From the cell containing the given text, extract its center point as (X, Y) coordinate. 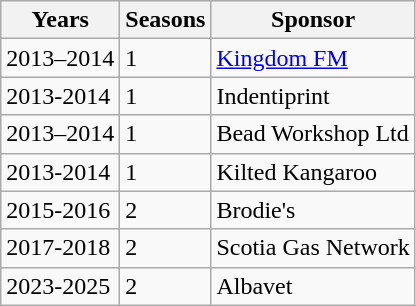
2015-2016 (60, 210)
Albavet (313, 286)
2017-2018 (60, 248)
Seasons (166, 20)
Kingdom FM (313, 58)
Sponsor (313, 20)
Years (60, 20)
Scotia Gas Network (313, 248)
Kilted Kangaroo (313, 172)
Indentiprint (313, 96)
2023-2025 (60, 286)
Brodie's (313, 210)
Bead Workshop Ltd (313, 134)
